Locate the cell with the specified text and output its (x, y) center coordinate. 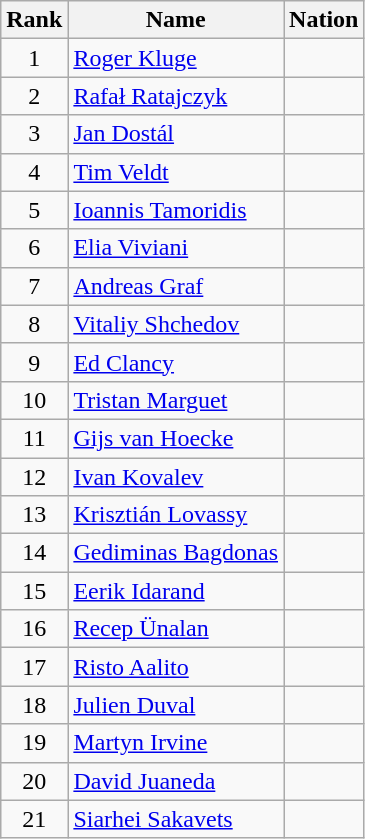
4 (34, 172)
16 (34, 629)
Martyn Irvine (176, 743)
6 (34, 248)
Eerik Idarand (176, 591)
Gediminas Bagdonas (176, 553)
14 (34, 553)
15 (34, 591)
Ivan Kovalev (176, 477)
Rank (34, 20)
Name (176, 20)
2 (34, 96)
David Juaneda (176, 781)
18 (34, 705)
17 (34, 667)
Roger Kluge (176, 58)
Tim Veldt (176, 172)
13 (34, 515)
Julien Duval (176, 705)
19 (34, 743)
Siarhei Sakavets (176, 819)
20 (34, 781)
Risto Aalito (176, 667)
Tristan Marguet (176, 400)
Ed Clancy (176, 362)
3 (34, 134)
Rafał Ratajczyk (176, 96)
Elia Viviani (176, 248)
10 (34, 400)
11 (34, 438)
21 (34, 819)
9 (34, 362)
Nation (324, 20)
12 (34, 477)
1 (34, 58)
Jan Dostál (176, 134)
Gijs van Hoecke (176, 438)
Ioannis Tamoridis (176, 210)
Vitaliy Shchedov (176, 324)
5 (34, 210)
7 (34, 286)
Recep Ünalan (176, 629)
Krisztián Lovassy (176, 515)
8 (34, 324)
Andreas Graf (176, 286)
